For the text-containing cell, return its midpoint in (x, y) coordinate format. 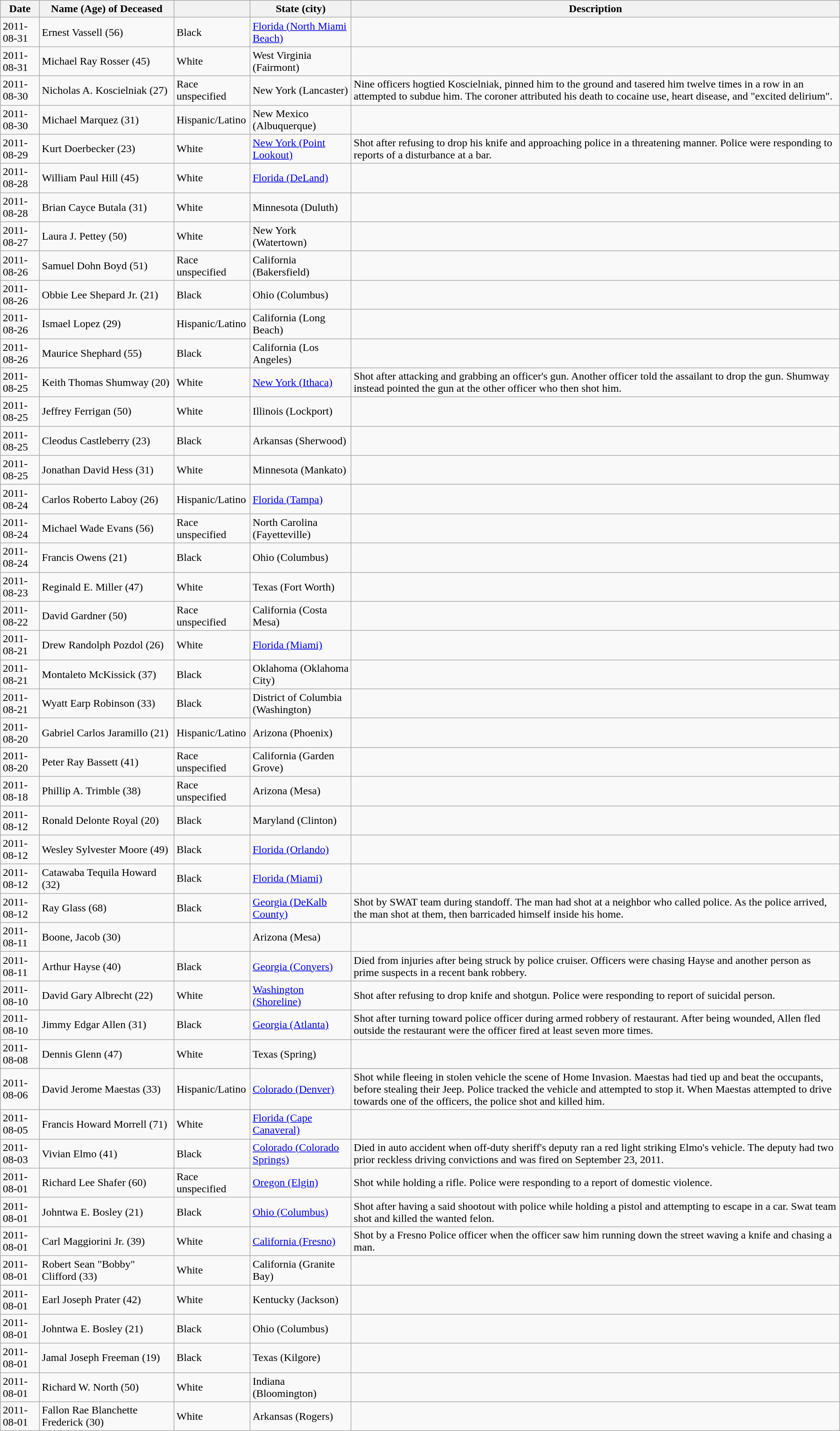
Obbie Lee Shepard Jr. (21) (107, 294)
2011-08-06 (20, 1089)
Shot by a Fresno Police officer when the officer saw him running down the street waving a knife and chasing a man. (595, 1241)
Name (Age) of Deceased (107, 9)
West Virginia (Fairmont) (301, 61)
New York (Lancaster) (301, 91)
Nicholas A. Koscielniak (27) (107, 91)
Minnesota (Duluth) (301, 207)
California (Bakersfield) (301, 266)
Florida (DeLand) (301, 178)
David Gardner (50) (107, 616)
Carl Maggiorini Jr. (39) (107, 1241)
California (Costa Mesa) (301, 616)
Ernest Vassell (56) (107, 32)
Catawaba Tequila Howard (32) (107, 879)
Ray Glass (68) (107, 908)
Texas (Kilgore) (301, 1358)
District of Columbia (Washington) (301, 704)
Jamal Joseph Freeman (19) (107, 1358)
Francis Owens (21) (107, 557)
Colorado (Colorado Springs) (301, 1153)
Florida (Tampa) (301, 499)
Jimmy Edgar Allen (31) (107, 1025)
Reginald E. Miller (47) (107, 587)
Florida (North Miami Beach) (301, 32)
Florida (Orlando) (301, 850)
Michael Marquez (31) (107, 119)
Fallon Rae Blanchette Frederick (30) (107, 1416)
New York (Watertown) (301, 236)
New Mexico (Albuquerque) (301, 119)
North Carolina (Fayetteville) (301, 529)
Arkansas (Rogers) (301, 1416)
2011-08-22 (20, 616)
Earl Joseph Prater (42) (107, 1300)
2011-08-03 (20, 1153)
Richard Lee Shafer (60) (107, 1183)
2011-08-27 (20, 236)
Shot while holding a rifle. Police were responding to a report of domestic violence. (595, 1183)
Kurt Doerbecker (23) (107, 149)
New York (Ithaca) (301, 382)
Washington (Shoreline) (301, 995)
Oklahoma (Oklahoma City) (301, 674)
Wesley Sylvester Moore (49) (107, 850)
Ronald Delonte Royal (20) (107, 820)
Shot after refusing to drop his knife and approaching police in a threatening manner. Police were responding to reports of a disturbance at a bar. (595, 149)
Description (595, 9)
Georgia (Atlanta) (301, 1025)
Kentucky (Jackson) (301, 1300)
Oregon (Elgin) (301, 1183)
Boone, Jacob (30) (107, 937)
Francis Howard Morrell (71) (107, 1125)
Shot after refusing to drop knife and shotgun. Police were responding to report of suicidal person. (595, 995)
Vivian Elmo (41) (107, 1153)
Michael Ray Rosser (45) (107, 61)
Texas (Spring) (301, 1054)
California (Los Angeles) (301, 353)
Texas (Fort Worth) (301, 587)
2011-08-29 (20, 149)
Wyatt Earp Robinson (33) (107, 704)
Jonathan David Hess (31) (107, 470)
Carlos Roberto Laboy (26) (107, 499)
Illinois (Lockport) (301, 412)
Florida (Cape Canaveral) (301, 1125)
Arizona (Phoenix) (301, 732)
2011-08-08 (20, 1054)
Died from injuries after being struck by police cruiser. Officers were chasing Hayse and another person as prime suspects in a recent bank robbery. (595, 967)
Georgia (Conyers) (301, 967)
New York (Point Lookout) (301, 149)
William Paul Hill (45) (107, 178)
Richard W. North (50) (107, 1387)
California (Fresno) (301, 1241)
Arthur Hayse (40) (107, 967)
David Jerome Maestas (33) (107, 1089)
Gabriel Carlos Jaramillo (21) (107, 732)
Montaleto McKissick (37) (107, 674)
Laura J. Pettey (50) (107, 236)
California (Long Beach) (301, 324)
Jeffrey Ferrigan (50) (107, 412)
2011-08-18 (20, 791)
Brian Cayce Butala (31) (107, 207)
Peter Ray Bassett (41) (107, 762)
David Gary Albrecht (22) (107, 995)
2011-08-05 (20, 1125)
Arkansas (Sherwood) (301, 441)
Michael Wade Evans (56) (107, 529)
Shot after having a said shootout with police while holding a pistol and attempting to escape in a car. Swat team shot and killed the wanted felon. (595, 1212)
Drew Randolph Pozdol (26) (107, 645)
Ismael Lopez (29) (107, 324)
Maryland (Clinton) (301, 820)
Phillip A. Trimble (38) (107, 791)
State (city) (301, 9)
Keith Thomas Shumway (20) (107, 382)
2011-08-23 (20, 587)
Minnesota (Mankato) (301, 470)
California (Granite Bay) (301, 1270)
Cleodus Castleberry (23) (107, 441)
Colorado (Denver) (301, 1089)
Dennis Glenn (47) (107, 1054)
Indiana (Bloomington) (301, 1387)
California (Garden Grove) (301, 762)
Robert Sean "Bobby" Clifford (33) (107, 1270)
Samuel Dohn Boyd (51) (107, 266)
Georgia (DeKalb County) (301, 908)
Date (20, 9)
Maurice Shephard (55) (107, 353)
